Identify which cell holds the provided text, then report its [x, y] central coordinate. 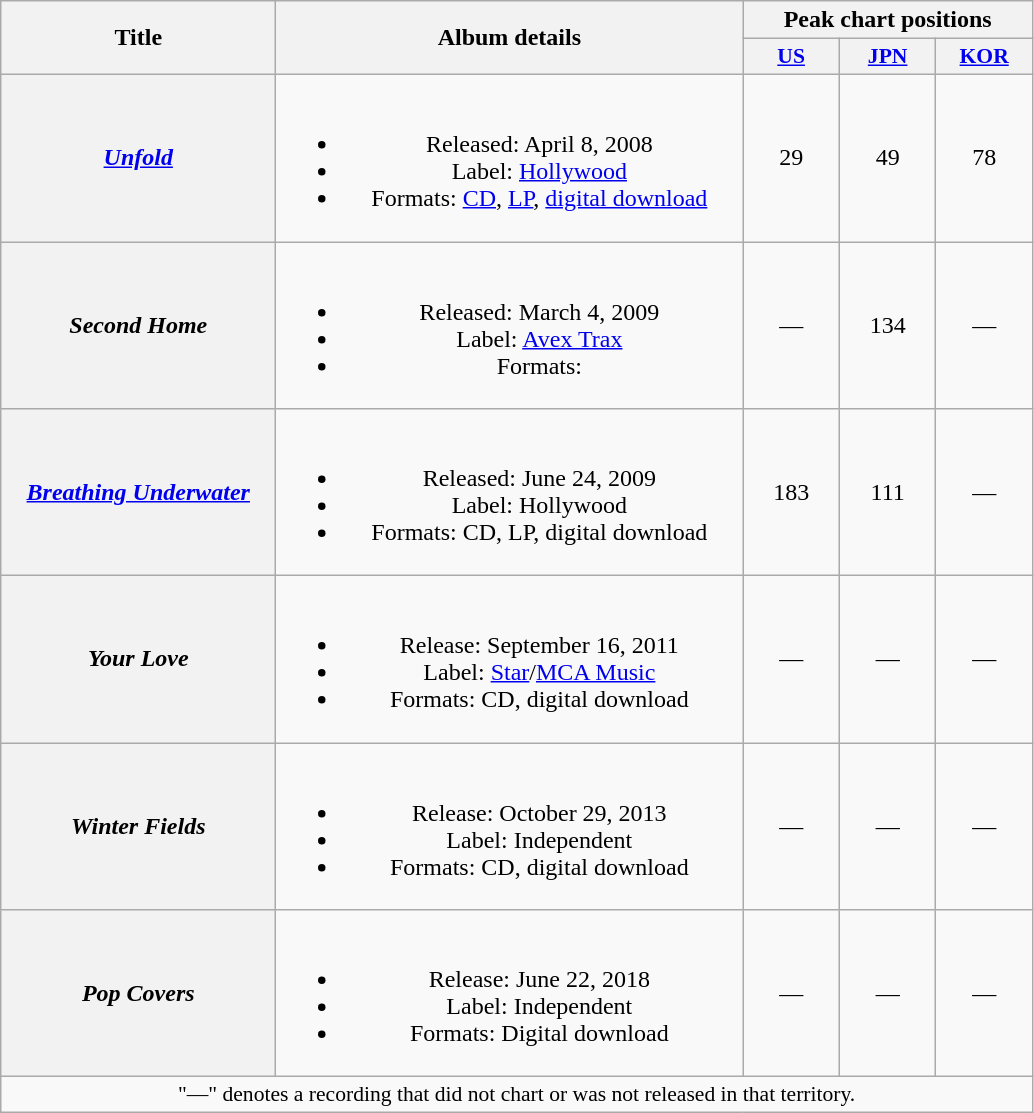
Peak chart positions [888, 20]
Winter Fields [138, 826]
Release: June 22, 2018Label: IndependentFormats: Digital download [510, 994]
78 [984, 158]
Released: April 8, 2008Label: HollywoodFormats: CD, LP, digital download [510, 158]
Second Home [138, 326]
Release: September 16, 2011Label: Star/MCA MusicFormats: CD, digital download [510, 660]
"—" denotes a recording that did not chart or was not released in that territory. [517, 1095]
US [792, 57]
JPN [888, 57]
Release: October 29, 2013Label: IndependentFormats: CD, digital download [510, 826]
183 [792, 492]
Released: March 4, 2009Label: Avex TraxFormats: [510, 326]
29 [792, 158]
Your Love [138, 660]
Unfold [138, 158]
111 [888, 492]
Title [138, 38]
KOR [984, 57]
134 [888, 326]
49 [888, 158]
Released: June 24, 2009Label: HollywoodFormats: CD, LP, digital download [510, 492]
Pop Covers [138, 994]
Breathing Underwater [138, 492]
Album details [510, 38]
